Pinpoint the cell where the given text exists, returning its [X, Y] midpoint coordinate. 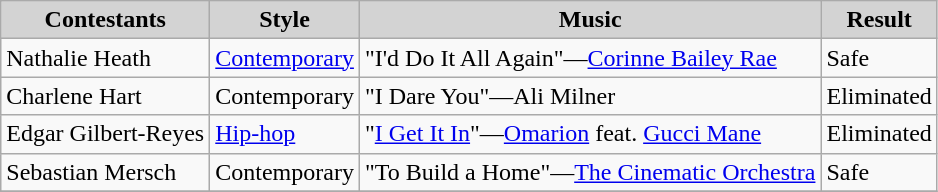
Contestants [106, 20]
"To Build a Home"—The Cinematic Orchestra [590, 172]
Result [879, 20]
Nathalie Heath [106, 58]
Sebastian Mersch [106, 172]
Music [590, 20]
"I'd Do It All Again"—Corinne Bailey Rae [590, 58]
Edgar Gilbert-Reyes [106, 134]
"I Dare You"—Ali Milner [590, 96]
Charlene Hart [106, 96]
"I Get It In"—Omarion feat. Gucci Mane [590, 134]
Hip-hop [285, 134]
Style [285, 20]
